Output the [X, Y] coordinate of the center of the cell containing the given text.  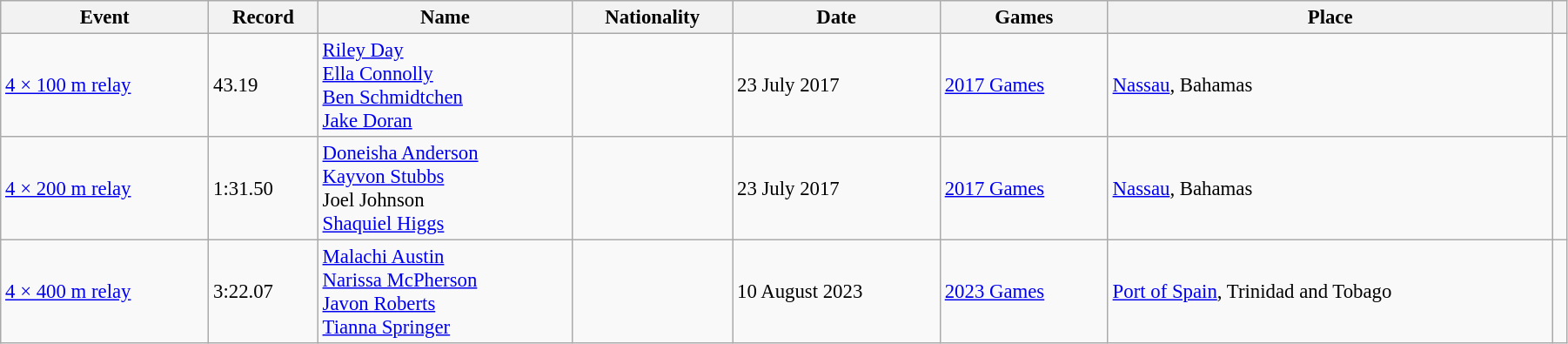
Record [264, 17]
Games [1023, 17]
Doneisha AndersonKayvon StubbsJoel JohnsonShaquiel Higgs [445, 188]
10 August 2023 [837, 293]
Name [445, 17]
Place [1330, 17]
43.19 [264, 85]
2023 Games [1023, 293]
Riley DayElla ConnollyBen SchmidtchenJake Doran [445, 85]
4 × 200 m relay [104, 188]
4 × 100 m relay [104, 85]
Date [837, 17]
4 × 400 m relay [104, 293]
Malachi AustinNarissa McPhersonJavon RobertsTianna Springer [445, 293]
Port of Spain, Trinidad and Tobago [1330, 293]
1:31.50 [264, 188]
Nationality [653, 17]
3:22.07 [264, 293]
Event [104, 17]
